Output the [x, y] coordinate of the center of the cell containing the given text.  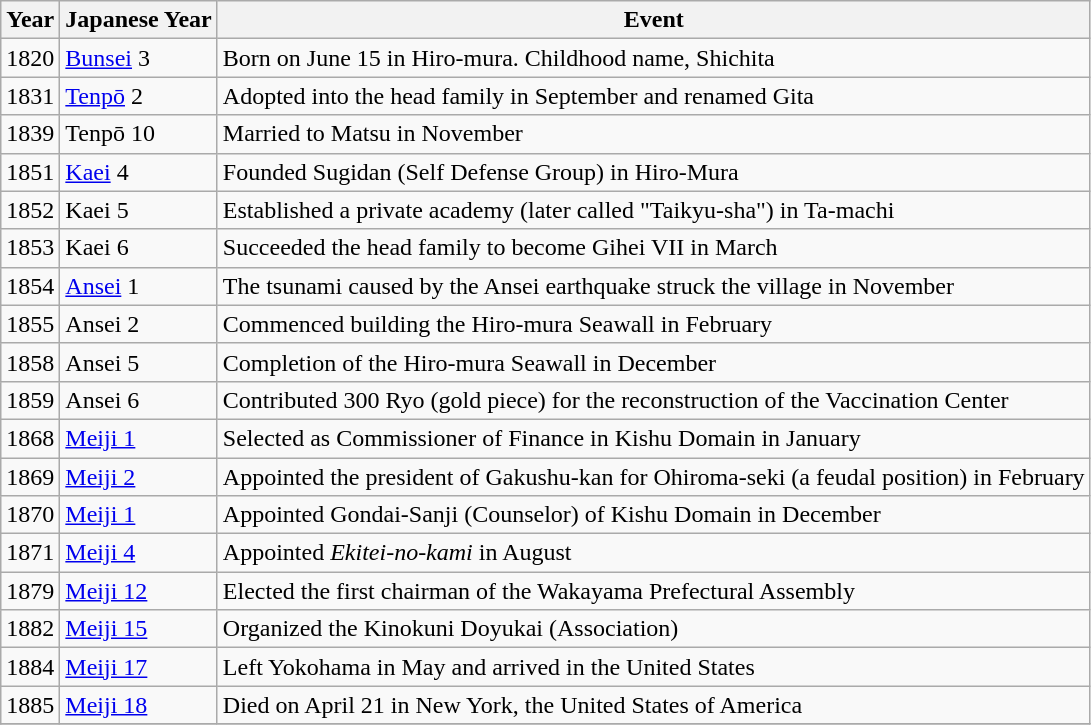
1858 [30, 362]
1859 [30, 400]
Died on April 21 in New York, the United States of America [654, 705]
1882 [30, 629]
Selected as Commissioner of Finance in Kishu Domain in January [654, 438]
Bunsei 3 [139, 58]
Completion of the Hiro-mura Seawall in December [654, 362]
Ansei 5 [139, 362]
1871 [30, 553]
Japanese Year [139, 20]
1820 [30, 58]
Elected the first chairman of the Wakayama Prefectural Assembly [654, 591]
Adopted into the head family in September and renamed Gita [654, 96]
Organized the Kinokuni Doyukai (Association) [654, 629]
Appointed Gondai-Sanji (Counselor) of Kishu Domain in December [654, 515]
Kaei 6 [139, 248]
1853 [30, 248]
Meiji 2 [139, 477]
Contributed 300 Ryo (gold piece) for the reconstruction of the Vaccination Center [654, 400]
1885 [30, 705]
1868 [30, 438]
1879 [30, 591]
1851 [30, 172]
Meiji 12 [139, 591]
1831 [30, 96]
Meiji 18 [139, 705]
Founded Sugidan (Self Defense Group) in Hiro-Mura [654, 172]
Meiji 4 [139, 553]
Kaei 4 [139, 172]
Meiji 17 [139, 667]
Ansei 6 [139, 400]
1852 [30, 210]
Year [30, 20]
Meiji 15 [139, 629]
Appointed Ekitei-no-kami in August [654, 553]
1884 [30, 667]
Kaei 5 [139, 210]
Born on June 15 in Hiro-mura. Childhood name, Shichita [654, 58]
Married to Matsu in November [654, 134]
Left Yokohama in May and arrived in the United States [654, 667]
1870 [30, 515]
Commenced building the Hiro-mura Seawall in February [654, 324]
Event [654, 20]
Tenpō 10 [139, 134]
Ansei 2 [139, 324]
1854 [30, 286]
1839 [30, 134]
Established a private academy (later called "Taikyu-sha") in Ta-machi [654, 210]
Succeeded the head family to become Gihei VII in March [654, 248]
Appointed the president of Gakushu-kan for Ohiroma-seki (a feudal position) in February [654, 477]
Tenpō 2 [139, 96]
Ansei 1 [139, 286]
1869 [30, 477]
The tsunami caused by the Ansei earthquake struck the village in November [654, 286]
1855 [30, 324]
